Find where the given text appears and provide that cell's center as (X, Y) coordinate. 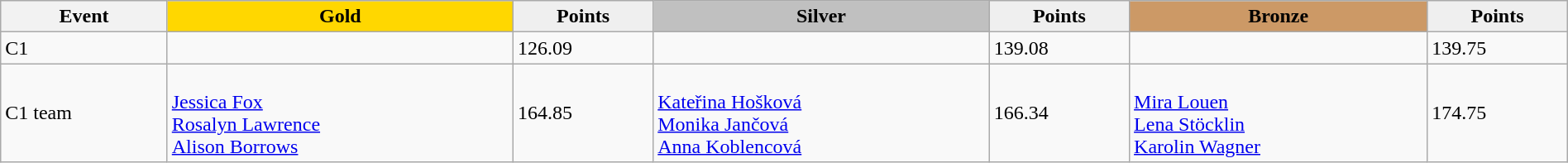
164.85 (582, 113)
Silver (821, 17)
174.75 (1497, 113)
Mira LouenLena StöcklinKarolin Wagner (1279, 113)
Bronze (1279, 17)
Event (84, 17)
C1 team (84, 113)
139.75 (1497, 48)
166.34 (1059, 113)
Gold (340, 17)
139.08 (1059, 48)
126.09 (582, 48)
Kateřina HoškováMonika JančováAnna Koblencová (821, 113)
Jessica FoxRosalyn LawrenceAlison Borrows (340, 113)
C1 (84, 48)
